Extract the [X, Y] coordinate from the center of the cell holding the provided text.  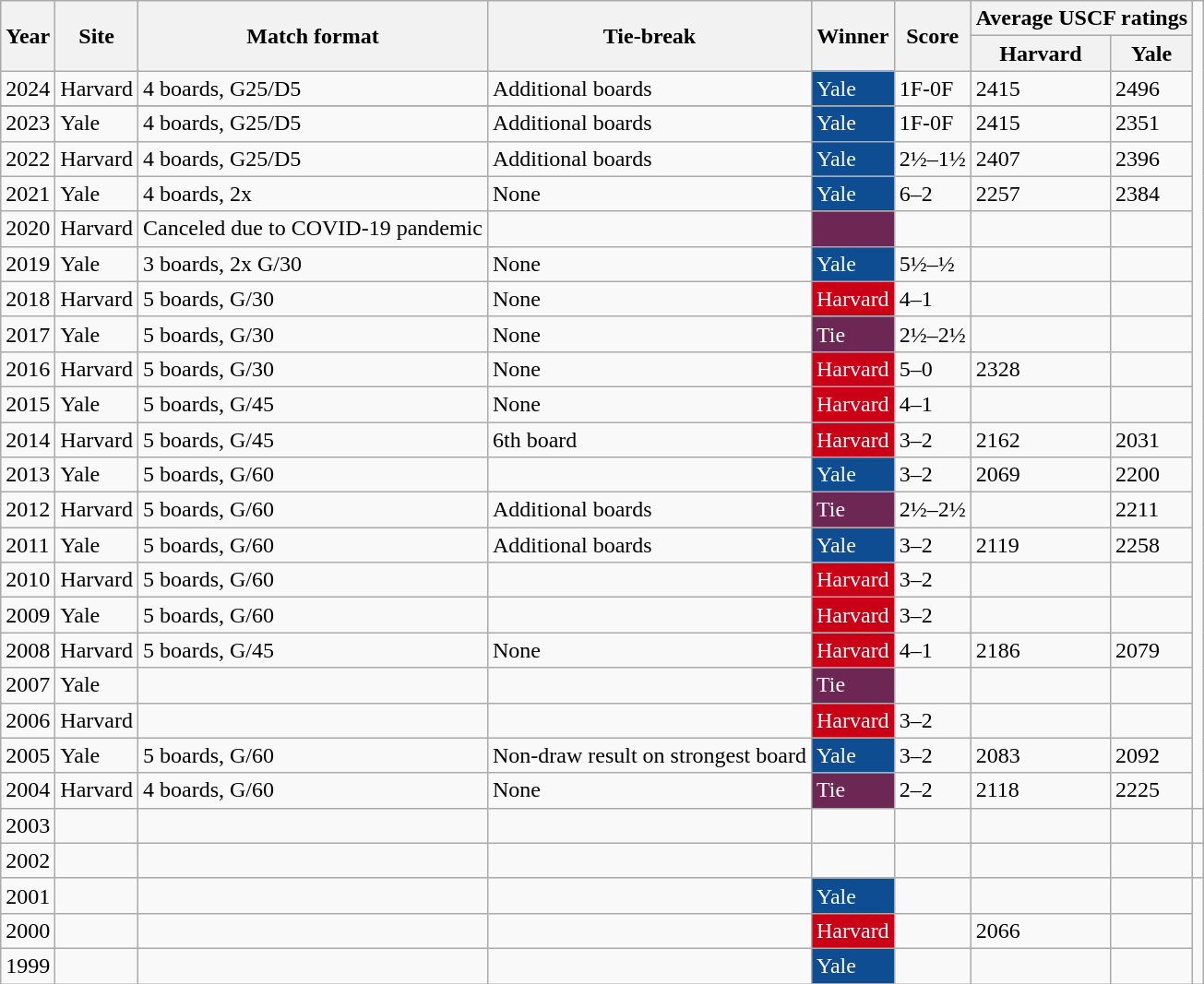
2017 [28, 334]
2009 [28, 615]
2018 [28, 299]
2024 [28, 89]
5–0 [932, 369]
2211 [1151, 510]
2010 [28, 580]
Year [28, 36]
2258 [1151, 545]
Score [932, 36]
2031 [1151, 440]
2119 [1041, 545]
2007 [28, 685]
2021 [28, 194]
4 boards, 2x [314, 194]
2008 [28, 650]
6–2 [932, 194]
4 boards, G/60 [314, 790]
2000 [28, 931]
2005 [28, 755]
2019 [28, 264]
2351 [1151, 124]
Site [97, 36]
2–2 [932, 790]
2001 [28, 895]
2012 [28, 510]
5½–½ [932, 264]
2257 [1041, 194]
2004 [28, 790]
2069 [1041, 475]
2384 [1151, 194]
2396 [1151, 159]
2200 [1151, 475]
1999 [28, 966]
Average USCF ratings [1081, 18]
2066 [1041, 931]
2328 [1041, 369]
2020 [28, 229]
3 boards, 2x G/30 [314, 264]
2225 [1151, 790]
Match format [314, 36]
2002 [28, 860]
6th board [650, 440]
Tie-break [650, 36]
Canceled due to COVID-19 pandemic [314, 229]
2186 [1041, 650]
2083 [1041, 755]
2022 [28, 159]
2118 [1041, 790]
2003 [28, 825]
2011 [28, 545]
Non-draw result on strongest board [650, 755]
2092 [1151, 755]
2014 [28, 440]
2162 [1041, 440]
2013 [28, 475]
2016 [28, 369]
2496 [1151, 89]
Winner [852, 36]
2407 [1041, 159]
2023 [28, 124]
2006 [28, 720]
2079 [1151, 650]
2015 [28, 404]
2½–1½ [932, 159]
